Find where the given text appears and provide that cell's center as [x, y] coordinate. 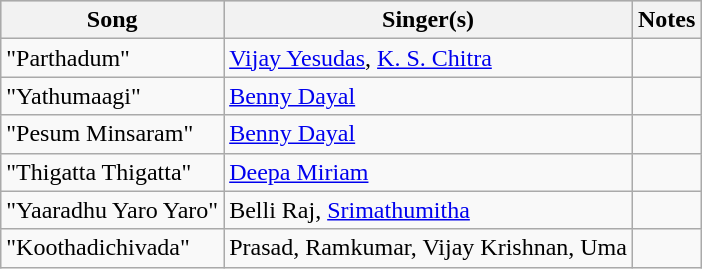
Belli Raj, Srimathumitha [428, 210]
Notes [666, 20]
"Yaaradhu Yaro Yaro" [112, 210]
"Yathumaagi" [112, 96]
Song [112, 20]
"Koothadichivada" [112, 248]
Prasad, Ramkumar, Vijay Krishnan, Uma [428, 248]
"Thigatta Thigatta" [112, 172]
Singer(s) [428, 20]
"Pesum Minsaram" [112, 134]
"Parthadum" [112, 58]
Deepa Miriam [428, 172]
Vijay Yesudas, K. S. Chitra [428, 58]
